Capture the cell that displays the provided text and extract its (X, Y) central coordinate. 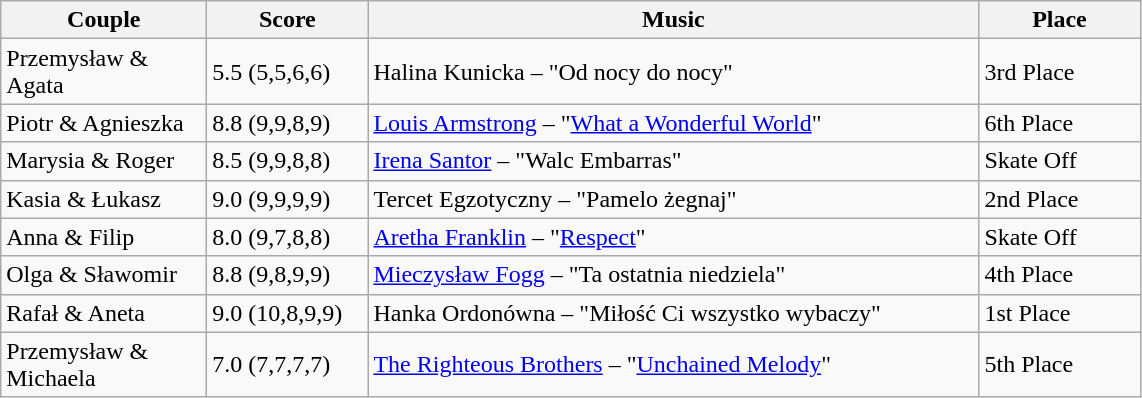
5.5 (5,5,6,6) (288, 72)
Hanka Ordonówna – "Miłość Ci wszystko wybaczy" (674, 313)
4th Place (1060, 275)
Przemysław & Michaela (104, 364)
Irena Santor – "Walc Embarras" (674, 161)
Marysia & Roger (104, 161)
Halina Kunicka – "Od nocy do nocy" (674, 72)
Tercet Egzotyczny – "Pamelo żegnaj" (674, 199)
Olga & Sławomir (104, 275)
5th Place (1060, 364)
1st Place (1060, 313)
Couple (104, 20)
8.5 (9,9,8,8) (288, 161)
Place (1060, 20)
9.0 (9,9,9,9) (288, 199)
Music (674, 20)
7.0 (7,7,7,7) (288, 364)
2nd Place (1060, 199)
Rafał & Aneta (104, 313)
Piotr & Agnieszka (104, 123)
Aretha Franklin – "Respect" (674, 237)
Louis Armstrong – "What a Wonderful World" (674, 123)
6th Place (1060, 123)
Score (288, 20)
8.8 (9,9,8,9) (288, 123)
Mieczysław Fogg – "Ta ostatnia niedziela" (674, 275)
8.8 (9,8,9,9) (288, 275)
Przemysław & Agata (104, 72)
Kasia & Łukasz (104, 199)
9.0 (10,8,9,9) (288, 313)
The Righteous Brothers – "Unchained Melody" (674, 364)
8.0 (9,7,8,8) (288, 237)
3rd Place (1060, 72)
Anna & Filip (104, 237)
